Detect which cell encompasses the target text, then output its [X, Y] center coordinate. 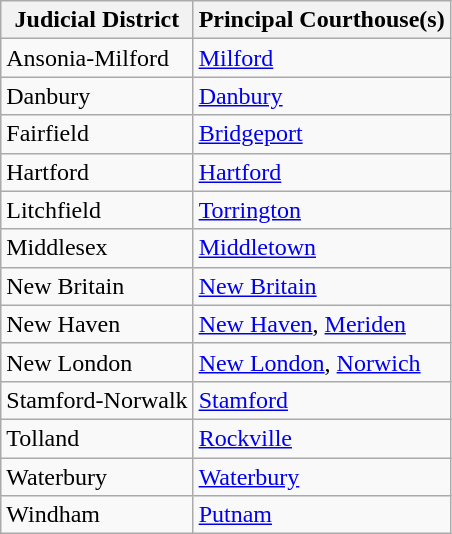
Torrington [322, 210]
Stamford-Norwalk [97, 400]
Principal Courthouse(s) [322, 20]
Stamford [322, 400]
Tolland [97, 438]
Litchfield [97, 210]
Middletown [322, 248]
Rockville [322, 438]
Judicial District [97, 20]
Ansonia-Milford [97, 58]
Middlesex [97, 248]
Windham [97, 515]
Putnam [322, 515]
New London [97, 362]
Fairfield [97, 134]
New Haven [97, 324]
New London, Norwich [322, 362]
New Haven, Meriden [322, 324]
Bridgeport [322, 134]
Milford [322, 58]
